For the text-containing cell, return its midpoint in (X, Y) coordinate format. 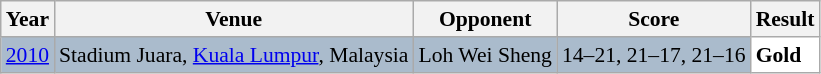
Gold (786, 55)
Result (786, 19)
Opponent (485, 19)
14–21, 21–17, 21–16 (654, 55)
2010 (28, 55)
Year (28, 19)
Stadium Juara, Kuala Lumpur, Malaysia (234, 55)
Loh Wei Sheng (485, 55)
Venue (234, 19)
Score (654, 19)
